Search for the cell housing the specified text and yield its (x, y) center coordinate. 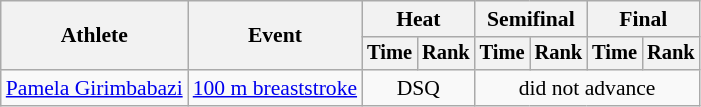
Pamela Girimbabazi (94, 88)
Semifinal (531, 19)
Final (643, 19)
Heat (418, 19)
Athlete (94, 36)
Event (275, 36)
DSQ (418, 88)
did not advance (588, 88)
100 m breaststroke (275, 88)
